Identify which cell holds the provided text, then report its (X, Y) central coordinate. 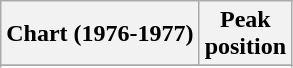
Chart (1976-1977) (100, 34)
Peak position (245, 34)
